Scan for the cell matching the given text and deliver its (X, Y) coordinate at center. 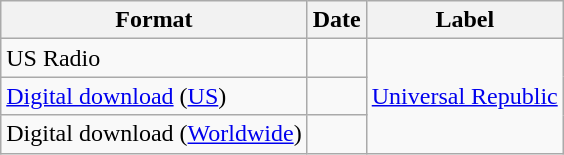
Digital download (US) (154, 96)
Label (464, 20)
US Radio (154, 58)
Date (336, 20)
Format (154, 20)
Universal Republic (464, 96)
Digital download (Worldwide) (154, 134)
